Scan for the cell matching the given text and deliver its (X, Y) coordinate at center. 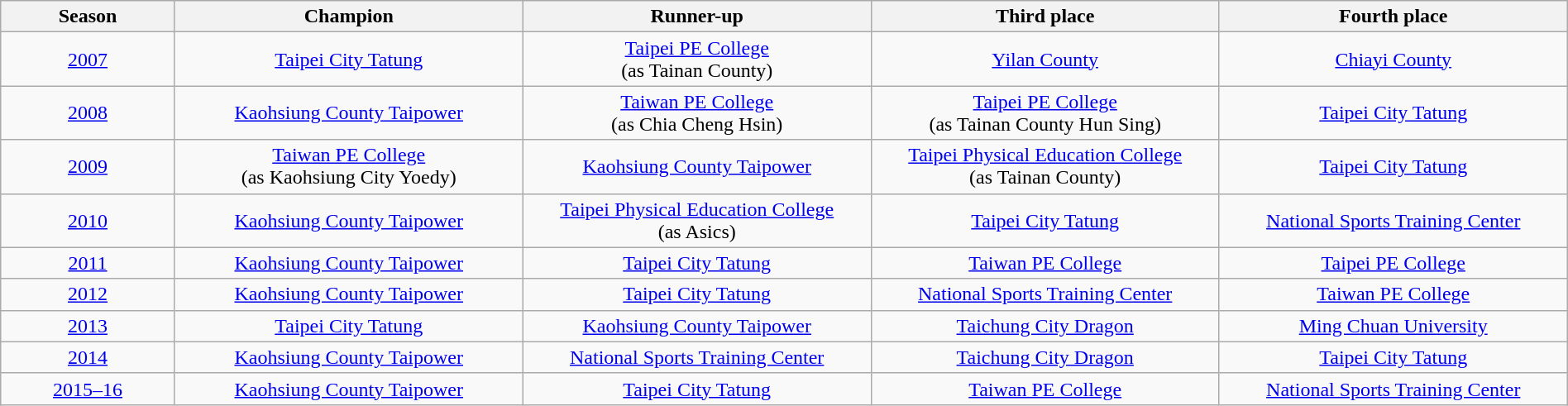
Ming Chuan University (1393, 326)
2008 (88, 112)
2010 (88, 220)
Taipei PE College (1393, 263)
Champion (349, 17)
Taipei Physical Education College (as Asics) (696, 220)
2011 (88, 263)
2013 (88, 326)
2014 (88, 357)
Taipei PE College(as Tainan County) (696, 60)
Taiwan PE College(as Kaohsiung City Yoedy) (349, 167)
2009 (88, 167)
Chiayi County (1393, 60)
2012 (88, 294)
Yilan County (1045, 60)
Third place (1045, 17)
Taipei Physical Education College(as Tainan County) (1045, 167)
Fourth place (1393, 17)
Runner-up (696, 17)
2007 (88, 60)
Taiwan PE College(as Chia Cheng Hsin) (696, 112)
2015–16 (88, 389)
Season (88, 17)
Taipei PE College(as Tainan County Hun Sing) (1045, 112)
